Determine the (x, y) coordinate at the center of the cell enclosing the given text.  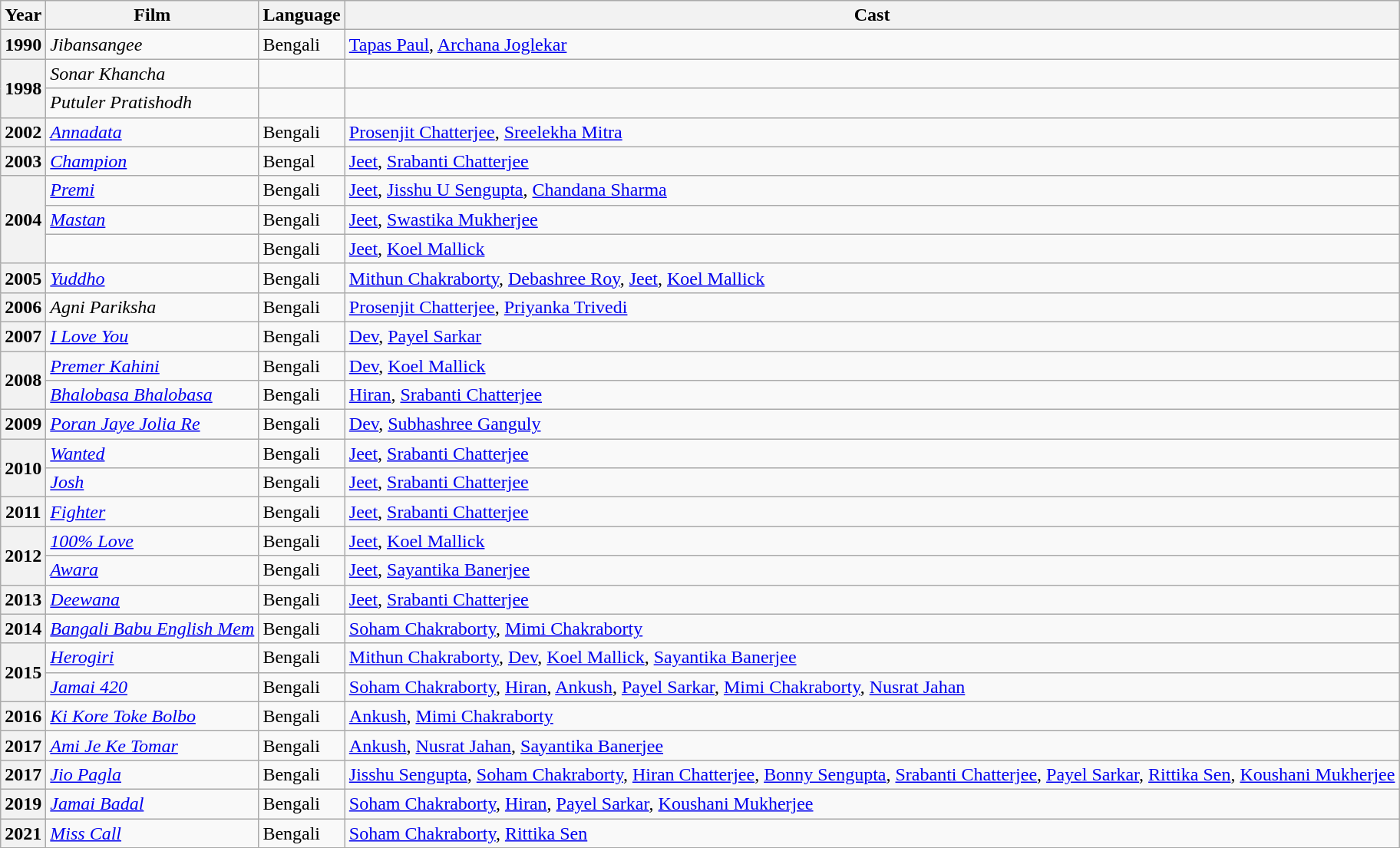
Soham Chakraborty, Hiran, Ankush, Payel Sarkar, Mimi Chakraborty, Nusrat Jahan (872, 687)
2004 (23, 219)
2014 (23, 629)
Jamai Badal (152, 803)
Dev, Payel Sarkar (872, 336)
Film (152, 15)
Jio Pagla (152, 774)
Bhalobasa Bhalobasa (152, 395)
2002 (23, 132)
2019 (23, 803)
Soham Chakraborty, Rittika Sen (872, 833)
Jisshu Sengupta, Soham Chakraborty, Hiran Chatterjee, Bonny Sengupta, Srabanti Chatterjee, Payel Sarkar, Rittika Sen, Koushani Mukherjee (872, 774)
1990 (23, 45)
Sonar Khancha (152, 74)
Annadata (152, 132)
Ki Kore Toke Bolbo (152, 716)
2006 (23, 307)
Bengal (302, 161)
2010 (23, 468)
Yuddho (152, 278)
Soham Chakraborty, Hiran, Payel Sarkar, Koushani Mukherjee (872, 803)
Awara (152, 570)
Dev, Koel Mallick (872, 366)
Champion (152, 161)
Jeet, Jisshu U Sengupta, Chandana Sharma (872, 190)
Ami Je Ke Tomar (152, 745)
2007 (23, 336)
Premer Kahini (152, 366)
2013 (23, 599)
Jamai 420 (152, 687)
Jeet, Swastika Mukherjee (872, 219)
2016 (23, 716)
2021 (23, 833)
Year (23, 15)
100% Love (152, 541)
Hiran, Srabanti Chatterjee (872, 395)
Premi (152, 190)
Putuler Pratishodh (152, 103)
Mastan (152, 219)
Mithun Chakraborty, Debashree Roy, Jeet, Koel Mallick (872, 278)
Language (302, 15)
Poran Jaye Jolia Re (152, 424)
Dev, Subhashree Ganguly (872, 424)
Josh (152, 483)
Ankush, Nusrat Jahan, Sayantika Banerjee (872, 745)
Herogiri (152, 658)
2011 (23, 512)
2008 (23, 381)
Fighter (152, 512)
Cast (872, 15)
Agni Pariksha (152, 307)
2005 (23, 278)
Wanted (152, 454)
Miss Call (152, 833)
Bangali Babu English Mem (152, 629)
Prosenjit Chatterjee, Sreelekha Mitra (872, 132)
1998 (23, 88)
2009 (23, 424)
Deewana (152, 599)
Tapas Paul, Archana Joglekar (872, 45)
Jeet, Sayantika Banerjee (872, 570)
Soham Chakraborty, Mimi Chakraborty (872, 629)
2012 (23, 556)
Prosenjit Chatterjee, Priyanka Trivedi (872, 307)
2015 (23, 672)
Jibansangee (152, 45)
2003 (23, 161)
Ankush, Mimi Chakraborty (872, 716)
Mithun Chakraborty, Dev, Koel Mallick, Sayantika Banerjee (872, 658)
I Love You (152, 336)
